Return the [x, y] coordinate for the center point of the cell that contains the specified text.  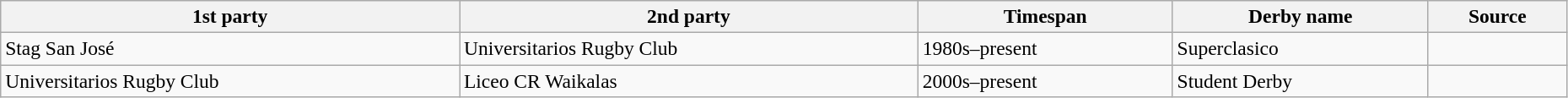
1980s–present [1045, 48]
Liceo CR Waikalas [688, 80]
Timespan [1045, 16]
1st party [230, 16]
Superclasico [1301, 48]
Student Derby [1301, 80]
Derby name [1301, 16]
Source [1497, 16]
Stag San José [230, 48]
2nd party [688, 16]
2000s–present [1045, 80]
